Detect which cell encompasses the target text, then output its (X, Y) center coordinate. 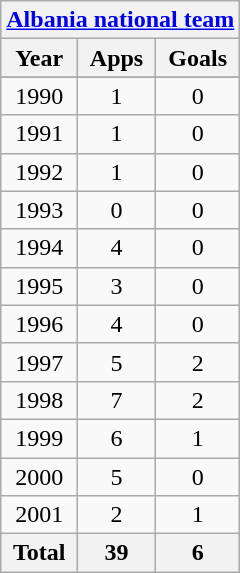
Goals (197, 58)
1994 (40, 248)
Year (40, 58)
1999 (40, 438)
1996 (40, 324)
39 (117, 553)
7 (117, 400)
2001 (40, 515)
1997 (40, 362)
Total (40, 553)
1991 (40, 134)
2000 (40, 477)
1992 (40, 172)
3 (117, 286)
1990 (40, 96)
1998 (40, 400)
1993 (40, 210)
Apps (117, 58)
Albania national team (120, 20)
1995 (40, 286)
